Determine the [X, Y] coordinate at the center of the cell enclosing the given text.  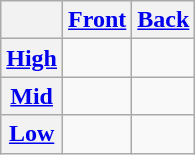
Back [164, 20]
Front [98, 20]
Low [32, 134]
High [32, 58]
Mid [32, 96]
